Detect which cell encompasses the target text, then output its [X, Y] center coordinate. 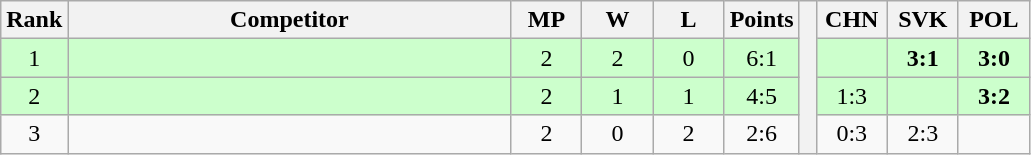
L [688, 20]
3:1 [922, 58]
2:3 [922, 134]
Points [762, 20]
2:6 [762, 134]
1:3 [852, 96]
W [618, 20]
3 [34, 134]
3:0 [994, 58]
4:5 [762, 96]
CHN [852, 20]
0:3 [852, 134]
6:1 [762, 58]
MP [546, 20]
POL [994, 20]
3:2 [994, 96]
SVK [922, 20]
Rank [34, 20]
Competitor [290, 20]
